Extract the (x, y) coordinate from the center of the cell holding the provided text.  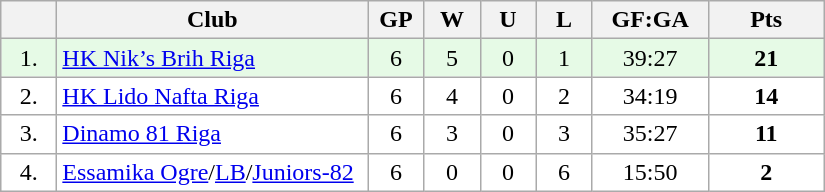
HK Nik’s Brih Riga (212, 58)
5 (452, 58)
4. (29, 172)
39:27 (650, 58)
U (508, 20)
4 (452, 96)
2. (29, 96)
L (564, 20)
Essamika Ogre/LB/Juniors-82 (212, 172)
21 (766, 58)
GP (396, 20)
Club (212, 20)
14 (766, 96)
34:19 (650, 96)
GF:GA (650, 20)
Pts (766, 20)
11 (766, 134)
35:27 (650, 134)
15:50 (650, 172)
1. (29, 58)
1 (564, 58)
W (452, 20)
3. (29, 134)
Dinamo 81 Riga (212, 134)
HK Lido Nafta Riga (212, 96)
